Provide the (x, y) coordinate of the cell's center where the given text is located.  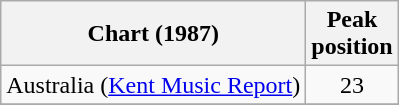
Chart (1987) (154, 34)
23 (352, 85)
Peak position (352, 34)
Australia (Kent Music Report) (154, 85)
